Identify which cell holds the provided text, then report its [X, Y] central coordinate. 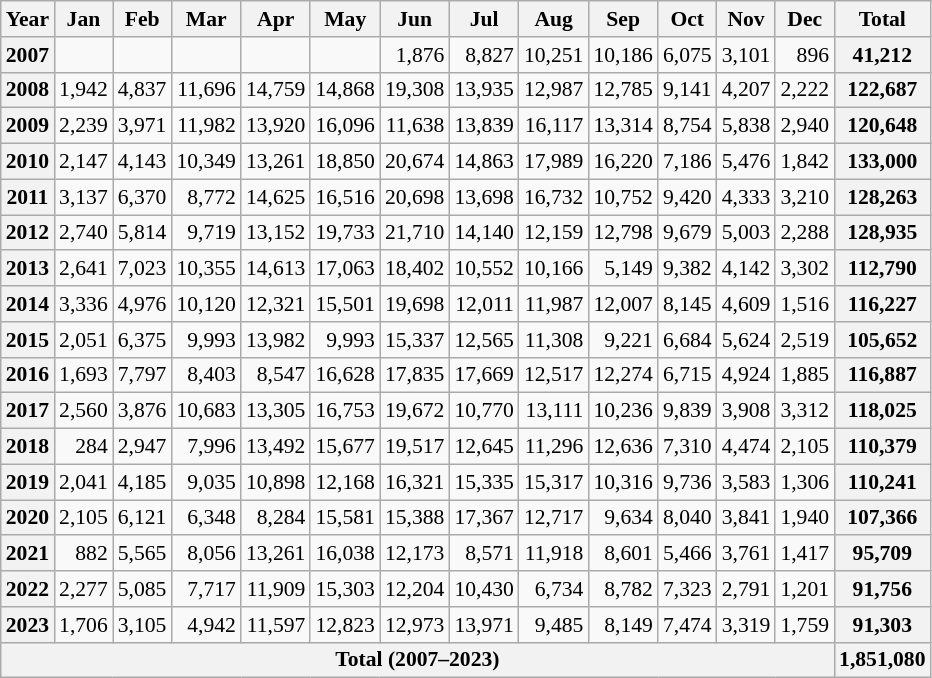
1,759 [804, 625]
14,868 [344, 90]
10,186 [622, 55]
Jun [414, 19]
6,121 [142, 518]
9,141 [688, 90]
1,942 [84, 90]
15,337 [414, 340]
2011 [28, 197]
10,430 [484, 589]
8,149 [622, 625]
10,316 [622, 482]
11,918 [554, 554]
12,987 [554, 90]
11,597 [276, 625]
110,379 [882, 447]
3,908 [746, 411]
5,814 [142, 233]
2023 [28, 625]
Aug [554, 19]
2012 [28, 233]
15,388 [414, 518]
3,583 [746, 482]
1,417 [804, 554]
2014 [28, 304]
10,236 [622, 411]
Sep [622, 19]
16,753 [344, 411]
15,581 [344, 518]
14,613 [276, 269]
15,501 [344, 304]
2,940 [804, 126]
14,759 [276, 90]
284 [84, 447]
11,696 [206, 90]
4,837 [142, 90]
14,863 [484, 162]
8,827 [484, 55]
12,321 [276, 304]
6,734 [554, 589]
2,051 [84, 340]
4,333 [746, 197]
8,547 [276, 375]
13,305 [276, 411]
Apr [276, 19]
5,003 [746, 233]
2,041 [84, 482]
8,056 [206, 554]
Dec [804, 19]
2020 [28, 518]
3,876 [142, 411]
16,117 [554, 126]
19,517 [414, 447]
15,303 [344, 589]
6,684 [688, 340]
7,474 [688, 625]
Mar [206, 19]
105,652 [882, 340]
10,752 [622, 197]
17,669 [484, 375]
5,565 [142, 554]
3,302 [804, 269]
10,349 [206, 162]
3,101 [746, 55]
1,876 [414, 55]
2017 [28, 411]
5,838 [746, 126]
20,698 [414, 197]
Nov [746, 19]
7,797 [142, 375]
13,314 [622, 126]
8,040 [688, 518]
2015 [28, 340]
9,485 [554, 625]
2,791 [746, 589]
8,772 [206, 197]
110,241 [882, 482]
128,935 [882, 233]
122,687 [882, 90]
12,011 [484, 304]
4,207 [746, 90]
116,887 [882, 375]
8,571 [484, 554]
7,310 [688, 447]
2,222 [804, 90]
9,679 [688, 233]
12,173 [414, 554]
16,732 [554, 197]
2,519 [804, 340]
13,492 [276, 447]
15,335 [484, 482]
10,355 [206, 269]
1,693 [84, 375]
10,898 [276, 482]
16,628 [344, 375]
21,710 [414, 233]
6,075 [688, 55]
13,152 [276, 233]
17,835 [414, 375]
1,706 [84, 625]
2009 [28, 126]
11,987 [554, 304]
2,288 [804, 233]
13,935 [484, 90]
41,212 [882, 55]
8,403 [206, 375]
12,007 [622, 304]
8,782 [622, 589]
13,971 [484, 625]
16,220 [622, 162]
19,672 [414, 411]
7,186 [688, 162]
2,147 [84, 162]
19,698 [414, 304]
6,715 [688, 375]
2018 [28, 447]
3,761 [746, 554]
11,909 [276, 589]
1,842 [804, 162]
3,336 [84, 304]
2010 [28, 162]
9,420 [688, 197]
13,920 [276, 126]
2021 [28, 554]
12,168 [344, 482]
Total (2007–2023) [418, 660]
5,149 [622, 269]
3,105 [142, 625]
1,940 [804, 518]
17,989 [554, 162]
13,982 [276, 340]
1,516 [804, 304]
112,790 [882, 269]
1,306 [804, 482]
16,516 [344, 197]
2,277 [84, 589]
2,947 [142, 447]
14,625 [276, 197]
19,308 [414, 90]
13,111 [554, 411]
20,674 [414, 162]
12,785 [622, 90]
1,851,080 [882, 660]
13,698 [484, 197]
128,263 [882, 197]
10,251 [554, 55]
7,996 [206, 447]
3,971 [142, 126]
12,204 [414, 589]
3,312 [804, 411]
11,638 [414, 126]
9,719 [206, 233]
3,137 [84, 197]
16,038 [344, 554]
12,798 [622, 233]
May [344, 19]
2019 [28, 482]
12,274 [622, 375]
4,185 [142, 482]
95,709 [882, 554]
15,677 [344, 447]
896 [804, 55]
9,035 [206, 482]
4,142 [746, 269]
6,370 [142, 197]
12,636 [622, 447]
10,683 [206, 411]
3,319 [746, 625]
10,552 [484, 269]
2022 [28, 589]
Feb [142, 19]
18,850 [344, 162]
Year [28, 19]
17,063 [344, 269]
4,143 [142, 162]
12,973 [414, 625]
2,560 [84, 411]
5,624 [746, 340]
12,159 [554, 233]
3,841 [746, 518]
11,308 [554, 340]
18,402 [414, 269]
11,296 [554, 447]
Jan [84, 19]
118,025 [882, 411]
4,976 [142, 304]
16,321 [414, 482]
10,120 [206, 304]
116,227 [882, 304]
4,924 [746, 375]
4,474 [746, 447]
6,375 [142, 340]
10,770 [484, 411]
9,382 [688, 269]
8,145 [688, 304]
7,717 [206, 589]
Jul [484, 19]
14,140 [484, 233]
13,839 [484, 126]
15,317 [554, 482]
8,754 [688, 126]
19,733 [344, 233]
11,982 [206, 126]
91,303 [882, 625]
12,823 [344, 625]
7,323 [688, 589]
12,645 [484, 447]
2007 [28, 55]
1,201 [804, 589]
2,740 [84, 233]
4,609 [746, 304]
2,641 [84, 269]
12,565 [484, 340]
5,085 [142, 589]
107,366 [882, 518]
16,096 [344, 126]
5,476 [746, 162]
2013 [28, 269]
5,466 [688, 554]
9,634 [622, 518]
2008 [28, 90]
91,756 [882, 589]
882 [84, 554]
8,601 [622, 554]
9,221 [622, 340]
4,942 [206, 625]
120,648 [882, 126]
Total [882, 19]
12,717 [554, 518]
1,885 [804, 375]
12,517 [554, 375]
9,736 [688, 482]
2,239 [84, 126]
9,839 [688, 411]
8,284 [276, 518]
6,348 [206, 518]
133,000 [882, 162]
3,210 [804, 197]
2016 [28, 375]
17,367 [484, 518]
7,023 [142, 269]
10,166 [554, 269]
Oct [688, 19]
